Identify which cell holds the provided text, then report its (X, Y) central coordinate. 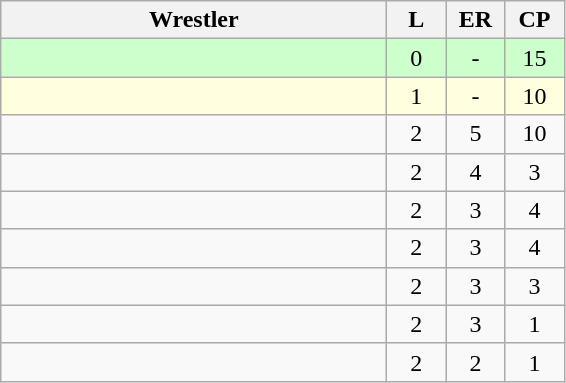
5 (476, 134)
L (416, 20)
Wrestler (194, 20)
ER (476, 20)
CP (534, 20)
15 (534, 58)
0 (416, 58)
